From the cell containing the given text, extract its center point as (x, y) coordinate. 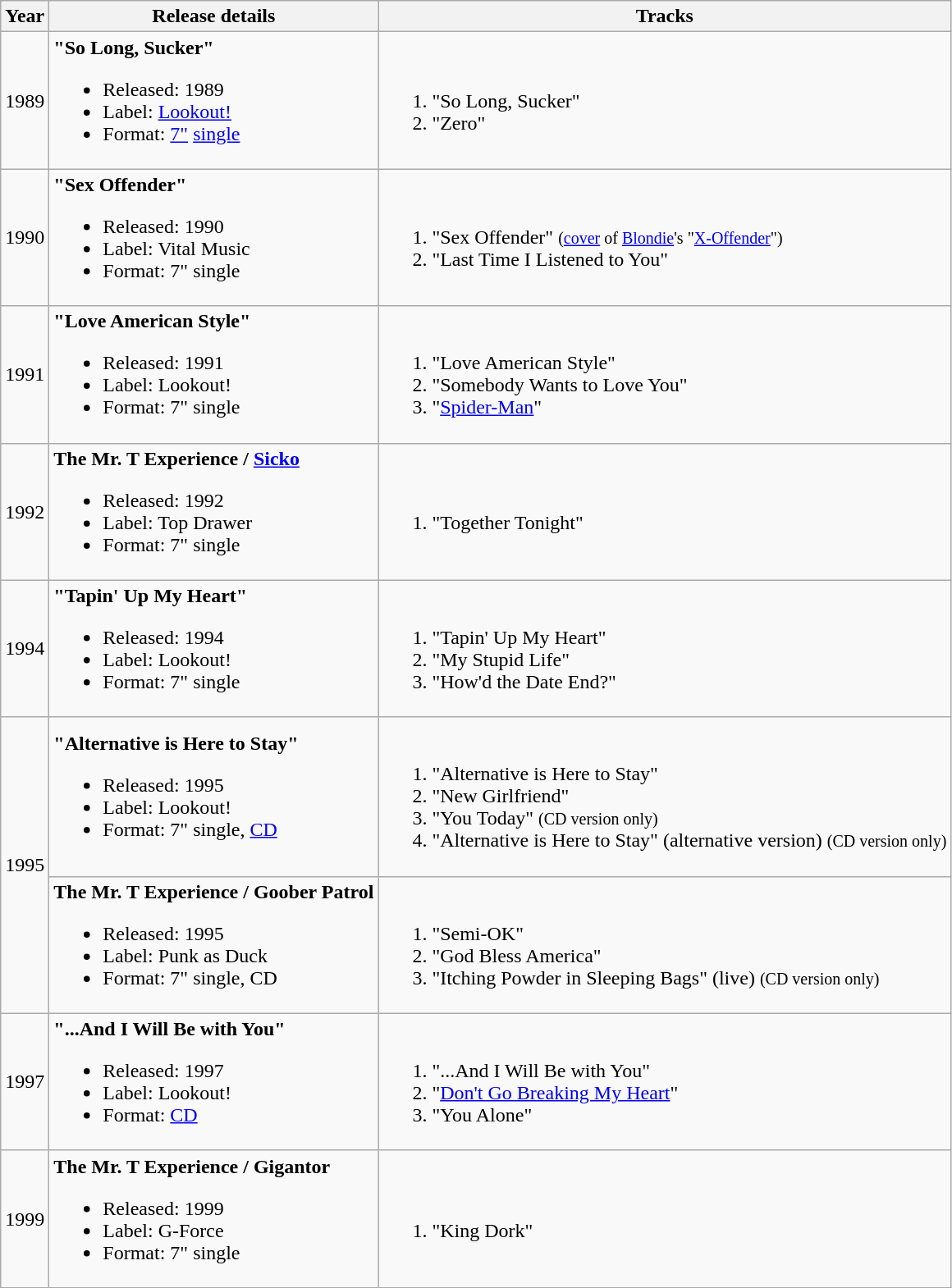
"Alternative is Here to Stay""New Girlfriend""You Today" (CD version only)"Alternative is Here to Stay" (alternative version) (CD version only) (665, 797)
"Tapin' Up My Heart""My Stupid Life""How'd the Date End?" (665, 648)
1994 (25, 648)
"Love American Style"Released: 1991Label: Lookout!Format: 7" single (213, 374)
1997 (25, 1081)
The Mr. T Experience / GigantorReleased: 1999Label: G-ForceFormat: 7" single (213, 1219)
The Mr. T Experience / SickoReleased: 1992Label: Top DrawerFormat: 7" single (213, 512)
"Love American Style""Somebody Wants to Love You""Spider-Man" (665, 374)
"Together Tonight" (665, 512)
"...And I Will Be with You""Don't Go Breaking My Heart""You Alone" (665, 1081)
"King Dork" (665, 1219)
1995 (25, 865)
"Tapin' Up My Heart"Released: 1994Label: Lookout!Format: 7" single (213, 648)
1999 (25, 1219)
"So Long, Sucker""Zero" (665, 100)
"So Long, Sucker"Released: 1989Label: Lookout!Format: 7" single (213, 100)
1992 (25, 512)
"Alternative is Here to Stay"Released: 1995Label: Lookout!Format: 7" single, CD (213, 797)
Year (25, 16)
1991 (25, 374)
"Sex Offender"Released: 1990Label: Vital MusicFormat: 7" single (213, 238)
1990 (25, 238)
Release details (213, 16)
1989 (25, 100)
"Sex Offender" (cover of Blondie's "X-Offender")"Last Time I Listened to You" (665, 238)
"Semi-OK""God Bless America""Itching Powder in Sleeping Bags" (live) (CD version only) (665, 945)
Tracks (665, 16)
"...And I Will Be with You"Released: 1997Label: Lookout!Format: CD (213, 1081)
The Mr. T Experience / Goober PatrolReleased: 1995Label: Punk as DuckFormat: 7" single, CD (213, 945)
